Determine the [x, y] coordinate at the center of the cell enclosing the given text.  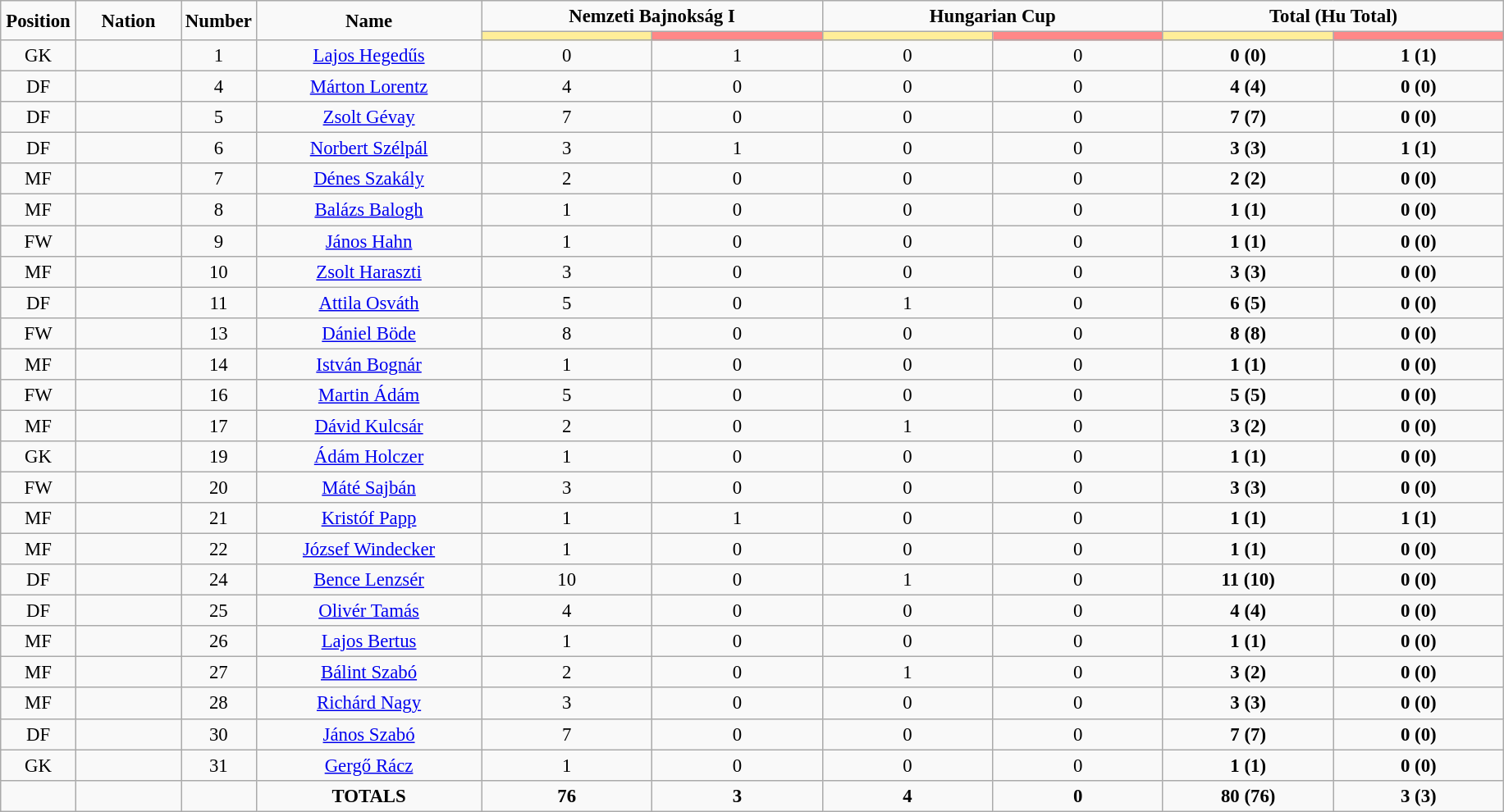
16 [219, 395]
Nation [128, 21]
Number [219, 21]
13 [219, 333]
Zsolt Gévay [369, 117]
14 [219, 364]
5 (5) [1248, 395]
20 [219, 487]
Gergő Rácz [369, 765]
2 (2) [1248, 180]
27 [219, 673]
István Bognár [369, 364]
26 [219, 641]
TOTALS [369, 796]
Bence Lenzsér [369, 580]
31 [219, 765]
Máté Sajbán [369, 487]
János Hahn [369, 241]
Nemzeti Bajnokság I [651, 16]
Lajos Hegedűs [369, 56]
11 (10) [1248, 580]
Zsolt Haraszti [369, 271]
Martin Ádám [369, 395]
6 [219, 148]
17 [219, 426]
Dániel Böde [369, 333]
22 [219, 550]
25 [219, 611]
Dénes Szakály [369, 180]
Attila Osváth [369, 303]
9 [219, 241]
Hungarian Cup [993, 16]
Richárd Nagy [369, 704]
Norbert Szélpál [369, 148]
József Windecker [369, 550]
8 (8) [1248, 333]
Kristóf Papp [369, 518]
30 [219, 734]
Lajos Bertus [369, 641]
21 [219, 518]
Olivér Tamás [369, 611]
Márton Lorentz [369, 87]
Total (Hu Total) [1333, 16]
János Szabó [369, 734]
6 (5) [1248, 303]
Name [369, 21]
80 (76) [1248, 796]
76 [567, 796]
Bálint Szabó [369, 673]
24 [219, 580]
28 [219, 704]
19 [219, 457]
11 [219, 303]
Dávid Kulcsár [369, 426]
Position [39, 21]
Balázs Balogh [369, 210]
Ádám Holczer [369, 457]
